Detect which cell encompasses the target text, then output its (x, y) center coordinate. 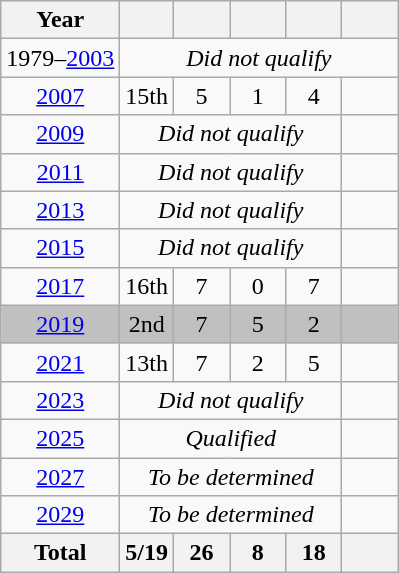
2009 (60, 134)
2017 (60, 286)
2019 (60, 324)
8 (258, 553)
2013 (60, 210)
2015 (60, 248)
2023 (60, 400)
26 (202, 553)
0 (258, 286)
Qualified (231, 438)
15th (147, 96)
1 (258, 96)
2nd (147, 324)
Total (60, 553)
2007 (60, 96)
Year (60, 20)
16th (147, 286)
2029 (60, 515)
5/19 (147, 553)
2027 (60, 477)
2021 (60, 362)
13th (147, 362)
1979–2003 (60, 58)
4 (314, 96)
2011 (60, 172)
2025 (60, 438)
18 (314, 553)
